Locate the cell with the specified text and output its [X, Y] center coordinate. 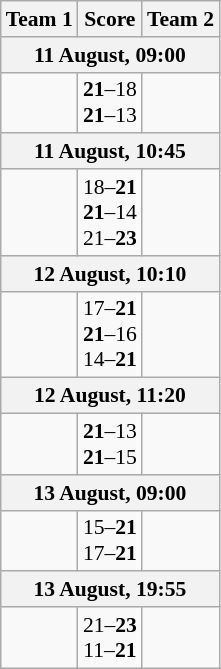
21–1821–13 [110, 102]
15–2117–21 [110, 540]
12 August, 11:20 [110, 396]
13 August, 09:00 [110, 493]
17–2121–1614–21 [110, 334]
21–2311–21 [110, 638]
Team 1 [40, 19]
Team 2 [180, 19]
11 August, 09:00 [110, 55]
18–2121–1421–23 [110, 212]
11 August, 10:45 [110, 152]
21–1321–15 [110, 444]
12 August, 10:10 [110, 274]
13 August, 19:55 [110, 590]
Score [110, 19]
